Search for the cell housing the specified text and yield its (X, Y) center coordinate. 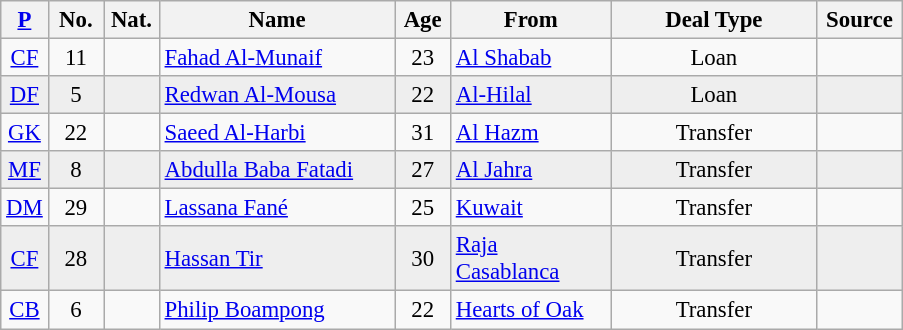
30 (423, 258)
DM (24, 208)
29 (76, 208)
23 (423, 58)
25 (423, 208)
MF (24, 170)
5 (76, 95)
28 (76, 258)
Saeed Al-Harbi (277, 133)
Name (277, 20)
11 (76, 58)
Al Shabab (530, 58)
P (24, 20)
Deal Type (714, 20)
8 (76, 170)
Hearts of Oak (530, 310)
Nat. (132, 20)
Age (423, 20)
Al Hazm (530, 133)
Al Jahra (530, 170)
Raja Casablanca (530, 258)
Abdulla Baba Fatadi (277, 170)
Redwan Al-Mousa (277, 95)
Source (860, 20)
Kuwait (530, 208)
Lassana Fané (277, 208)
31 (423, 133)
Philip Boampong (277, 310)
DF (24, 95)
No. (76, 20)
GK (24, 133)
27 (423, 170)
Fahad Al-Munaif (277, 58)
From (530, 20)
6 (76, 310)
Hassan Tir (277, 258)
Al-Hilal (530, 95)
CB (24, 310)
